Find where the given text appears and provide that cell's center as (X, Y) coordinate. 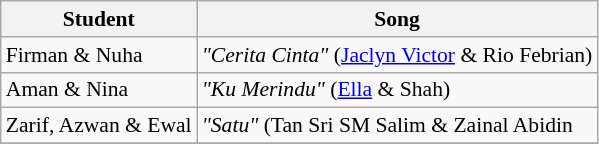
Student (99, 19)
Aman & Nina (99, 90)
Zarif, Azwan & Ewal (99, 126)
"Satu" (Tan Sri SM Salim & Zainal Abidin (398, 126)
Firman & Nuha (99, 55)
"Cerita Cinta" (Jaclyn Victor & Rio Febrian) (398, 55)
Song (398, 19)
"Ku Merindu" (Ella & Shah) (398, 90)
